From the cell containing the given text, extract its center point as (X, Y) coordinate. 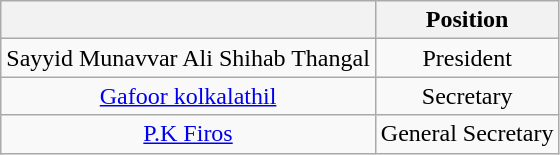
P.K Firos (188, 134)
Gafoor kolkalathil (188, 96)
Position (467, 20)
Sayyid Munavvar Ali Shihab Thangal (188, 58)
Secretary (467, 96)
President (467, 58)
General Secretary (467, 134)
